Pinpoint the cell where the given text exists, returning its [X, Y] midpoint coordinate. 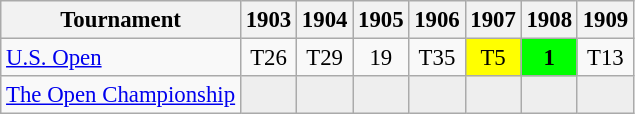
1908 [549, 20]
1904 [325, 20]
Tournament [121, 20]
1907 [493, 20]
1906 [437, 20]
1 [549, 58]
U.S. Open [121, 58]
T5 [493, 58]
T26 [268, 58]
The Open Championship [121, 95]
19 [381, 58]
T35 [437, 58]
T13 [605, 58]
T29 [325, 58]
1909 [605, 20]
1903 [268, 20]
1905 [381, 20]
